Return the [x, y] coordinate for the center point of the cell that contains the specified text.  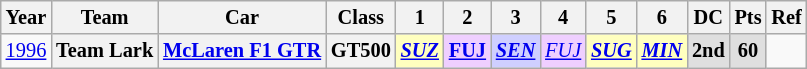
Team [104, 17]
Ref [786, 17]
DC [708, 17]
GT500 [361, 51]
4 [563, 17]
SUZ [420, 51]
2nd [708, 51]
2 [468, 17]
1996 [26, 51]
MIN [662, 51]
Pts [748, 17]
SUG [611, 51]
6 [662, 17]
60 [748, 51]
5 [611, 17]
Car [242, 17]
Team Lark [104, 51]
Year [26, 17]
SEN [516, 51]
Class [361, 17]
1 [420, 17]
McLaren F1 GTR [242, 51]
3 [516, 17]
